Pinpoint the cell where the given text exists, returning its (x, y) midpoint coordinate. 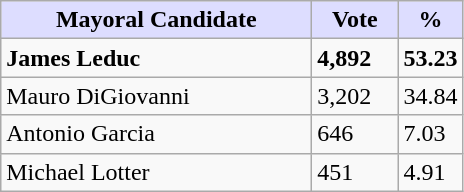
451 (355, 172)
7.03 (430, 134)
4.91 (430, 172)
James Leduc (156, 58)
Mauro DiGiovanni (156, 96)
53.23 (430, 58)
% (430, 20)
4,892 (355, 58)
Antonio Garcia (156, 134)
646 (355, 134)
Vote (355, 20)
34.84 (430, 96)
3,202 (355, 96)
Michael Lotter (156, 172)
Mayoral Candidate (156, 20)
